Scan for the cell matching the given text and deliver its (X, Y) coordinate at center. 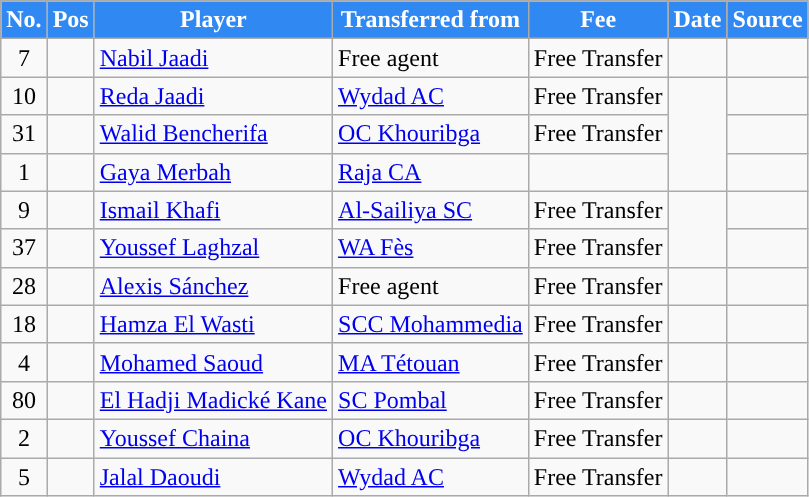
Mohamed Saoud (213, 362)
WA Fès (431, 248)
Gaya Merbah (213, 172)
Reda Jaadi (213, 96)
Fee (598, 20)
28 (24, 286)
Al-Sailiya SC (431, 210)
Walid Bencherifa (213, 134)
MA Tétouan (431, 362)
Jalal Daoudi (213, 477)
2 (24, 438)
9 (24, 210)
Hamza El Wasti (213, 324)
7 (24, 58)
No. (24, 20)
SC Pombal (431, 400)
Ismail Khafi (213, 210)
SCC Mohammedia (431, 324)
5 (24, 477)
El Hadji Madické Kane (213, 400)
Raja CA (431, 172)
Alexis Sánchez (213, 286)
Youssef Chaina (213, 438)
37 (24, 248)
10 (24, 96)
18 (24, 324)
Source (768, 20)
Date (698, 20)
Nabil Jaadi (213, 58)
1 (24, 172)
80 (24, 400)
Pos (70, 20)
Player (213, 20)
Transferred from (431, 20)
Youssef Laghzal (213, 248)
4 (24, 362)
31 (24, 134)
